Search for the cell housing the specified text and yield its (X, Y) center coordinate. 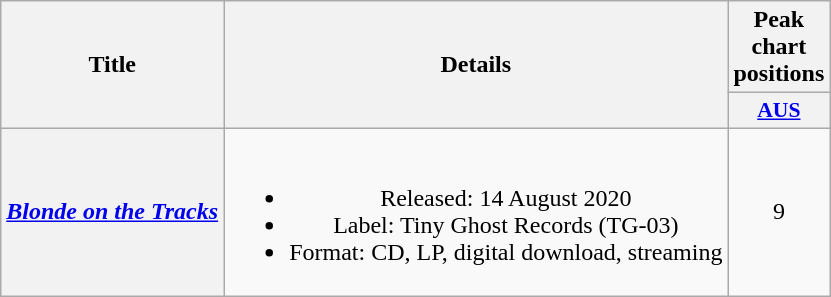
Details (476, 65)
Blonde on the Tracks (112, 212)
AUS (779, 111)
9 (779, 212)
Released: 14 August 2020Label: Tiny Ghost Records (TG-03)Format: CD, LP, digital download, streaming (476, 212)
Peak chart positions (779, 47)
Title (112, 65)
